Return the [X, Y] coordinate for the center point of the cell that contains the specified text.  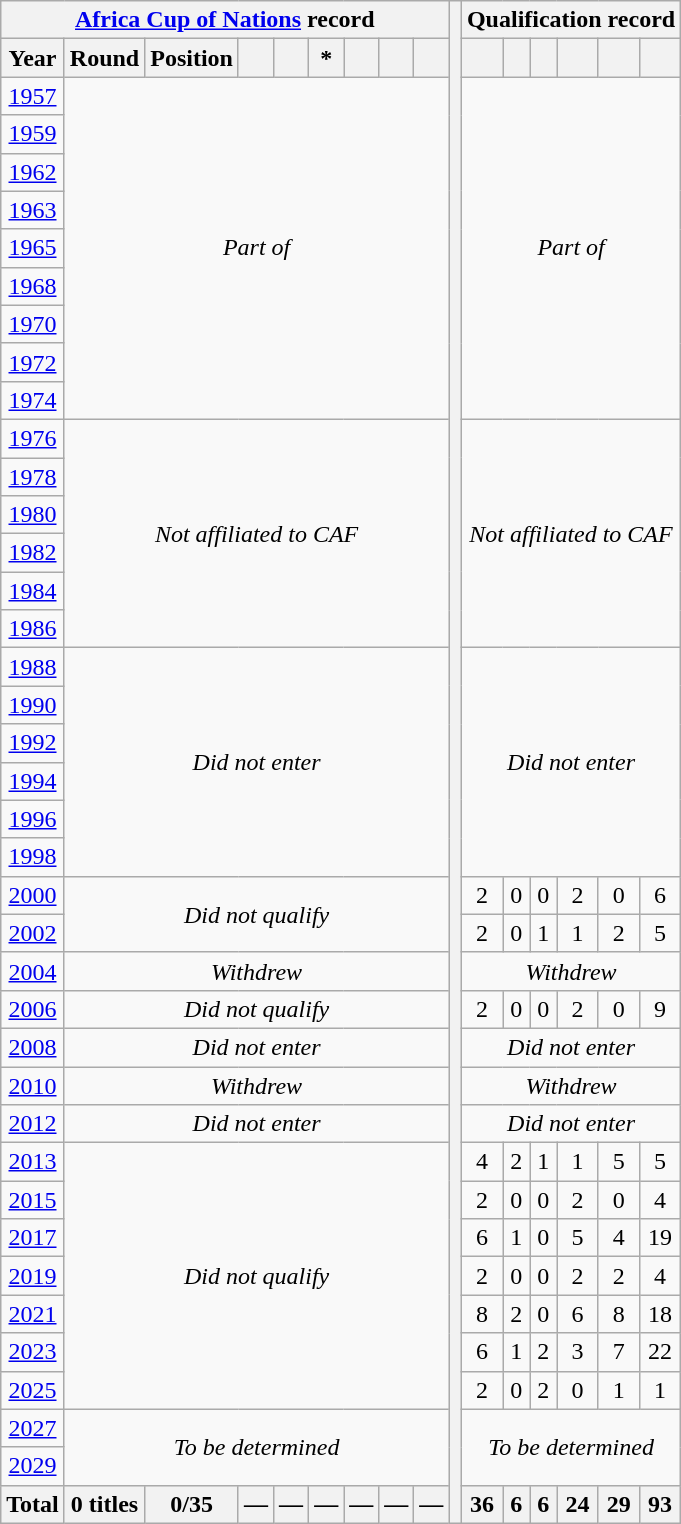
Year [33, 58]
2006 [33, 1009]
1978 [33, 477]
0 titles [104, 1504]
2029 [33, 1466]
2021 [33, 1314]
2004 [33, 971]
2023 [33, 1352]
1974 [33, 400]
1972 [33, 362]
2027 [33, 1428]
1963 [33, 210]
2012 [33, 1124]
2013 [33, 1162]
1996 [33, 819]
29 [618, 1504]
3 [578, 1352]
1988 [33, 667]
1980 [33, 515]
1990 [33, 705]
2000 [33, 895]
2017 [33, 1238]
1962 [33, 172]
1970 [33, 324]
1968 [33, 286]
2002 [33, 933]
1965 [33, 248]
2015 [33, 1200]
7 [618, 1352]
36 [482, 1504]
2025 [33, 1390]
2019 [33, 1276]
1957 [33, 96]
0/35 [192, 1504]
1959 [33, 134]
* [326, 58]
Round [104, 58]
1982 [33, 553]
Position [192, 58]
2008 [33, 1047]
19 [660, 1238]
1986 [33, 629]
9 [660, 1009]
Qualification record [570, 20]
24 [578, 1504]
1994 [33, 781]
1998 [33, 857]
1984 [33, 591]
22 [660, 1352]
1992 [33, 743]
1976 [33, 438]
93 [660, 1504]
Total [33, 1504]
2010 [33, 1085]
Africa Cup of Nations record [225, 20]
18 [660, 1314]
